Return (X, Y) of the center of cell containing provided text 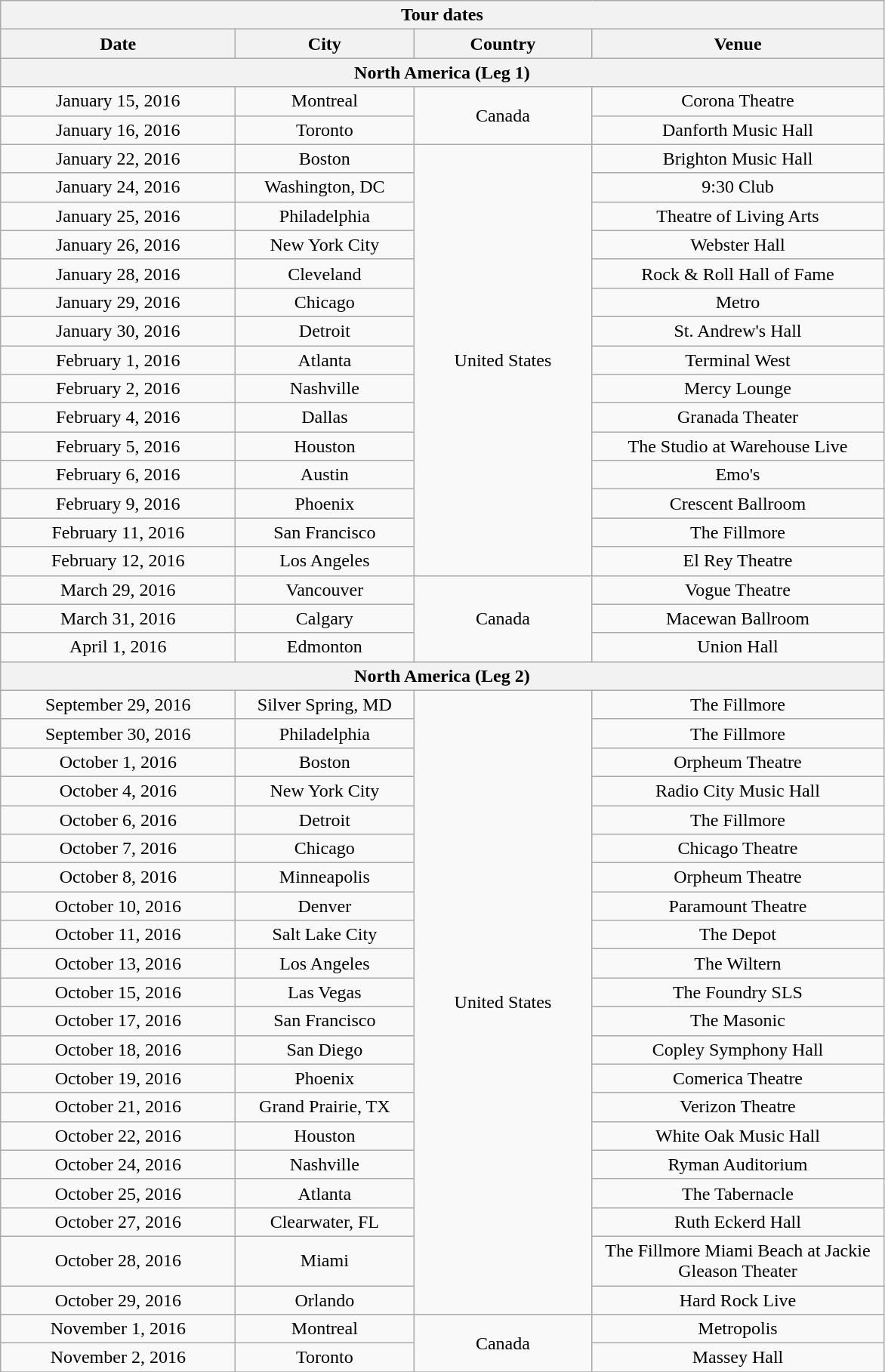
The Wiltern (738, 963)
Brighton Music Hall (738, 159)
Denver (325, 906)
The Foundry SLS (738, 992)
January 25, 2016 (118, 216)
Minneapolis (325, 877)
Emo's (738, 475)
October 19, 2016 (118, 1078)
October 4, 2016 (118, 791)
October 29, 2016 (118, 1300)
Vancouver (325, 590)
October 1, 2016 (118, 762)
Las Vegas (325, 992)
October 25, 2016 (118, 1193)
February 9, 2016 (118, 504)
October 18, 2016 (118, 1050)
Corona Theatre (738, 101)
Theatre of Living Arts (738, 216)
February 4, 2016 (118, 418)
January 26, 2016 (118, 245)
Edmonton (325, 647)
September 30, 2016 (118, 733)
Calgary (325, 618)
January 16, 2016 (118, 130)
Salt Lake City (325, 935)
City (325, 44)
October 24, 2016 (118, 1164)
February 6, 2016 (118, 475)
The Studio at Warehouse Live (738, 446)
Miami (325, 1261)
October 22, 2016 (118, 1136)
Clearwater, FL (325, 1222)
September 29, 2016 (118, 704)
Verizon Theatre (738, 1107)
Rock & Roll Hall of Fame (738, 273)
Radio City Music Hall (738, 791)
The Depot (738, 935)
Vogue Theatre (738, 590)
January 29, 2016 (118, 302)
January 22, 2016 (118, 159)
October 28, 2016 (118, 1261)
Grand Prairie, TX (325, 1107)
Comerica Theatre (738, 1078)
Austin (325, 475)
January 28, 2016 (118, 273)
October 6, 2016 (118, 819)
January 15, 2016 (118, 101)
October 17, 2016 (118, 1021)
February 12, 2016 (118, 561)
Crescent Ballroom (738, 504)
Massey Hall (738, 1358)
January 30, 2016 (118, 331)
February 2, 2016 (118, 389)
The Tabernacle (738, 1193)
Macewan Ballroom (738, 618)
The Fillmore Miami Beach at Jackie Gleason Theater (738, 1261)
Ruth Eckerd Hall (738, 1222)
Union Hall (738, 647)
The Masonic (738, 1021)
St. Andrew's Hall (738, 331)
El Rey Theatre (738, 561)
Hard Rock Live (738, 1300)
February 1, 2016 (118, 360)
Venue (738, 44)
Metro (738, 302)
October 11, 2016 (118, 935)
Metropolis (738, 1329)
January 24, 2016 (118, 187)
March 31, 2016 (118, 618)
Ryman Auditorium (738, 1164)
October 10, 2016 (118, 906)
Tour dates (442, 15)
San Diego (325, 1050)
October 8, 2016 (118, 877)
North America (Leg 2) (442, 676)
October 7, 2016 (118, 849)
Granada Theater (738, 418)
February 5, 2016 (118, 446)
Terminal West (738, 360)
February 11, 2016 (118, 532)
Cleveland (325, 273)
October 27, 2016 (118, 1222)
April 1, 2016 (118, 647)
Dallas (325, 418)
9:30 Club (738, 187)
March 29, 2016 (118, 590)
Country (503, 44)
Paramount Theatre (738, 906)
Chicago Theatre (738, 849)
Mercy Lounge (738, 389)
Orlando (325, 1300)
October 15, 2016 (118, 992)
Silver Spring, MD (325, 704)
October 13, 2016 (118, 963)
November 1, 2016 (118, 1329)
Copley Symphony Hall (738, 1050)
October 21, 2016 (118, 1107)
North America (Leg 1) (442, 72)
Danforth Music Hall (738, 130)
Washington, DC (325, 187)
November 2, 2016 (118, 1358)
Date (118, 44)
Webster Hall (738, 245)
White Oak Music Hall (738, 1136)
